Scan for the cell matching the given text and deliver its (x, y) coordinate at center. 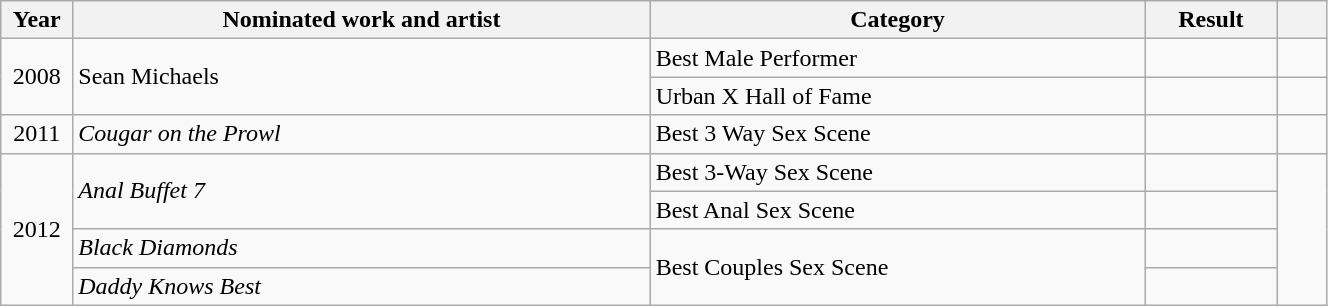
Cougar on the Prowl (362, 134)
2011 (37, 134)
Best Anal Sex Scene (898, 210)
Urban X Hall of Fame (898, 96)
Nominated work and artist (362, 20)
Black Diamonds (362, 248)
Daddy Knows Best (362, 286)
Best 3-Way Sex Scene (898, 172)
Best Couples Sex Scene (898, 267)
Best 3 Way Sex Scene (898, 134)
Result (1211, 20)
Anal Buffet 7 (362, 191)
2008 (37, 77)
Year (37, 20)
Category (898, 20)
Sean Michaels (362, 77)
Best Male Performer (898, 58)
2012 (37, 229)
